Search for the cell housing the specified text and yield its (X, Y) center coordinate. 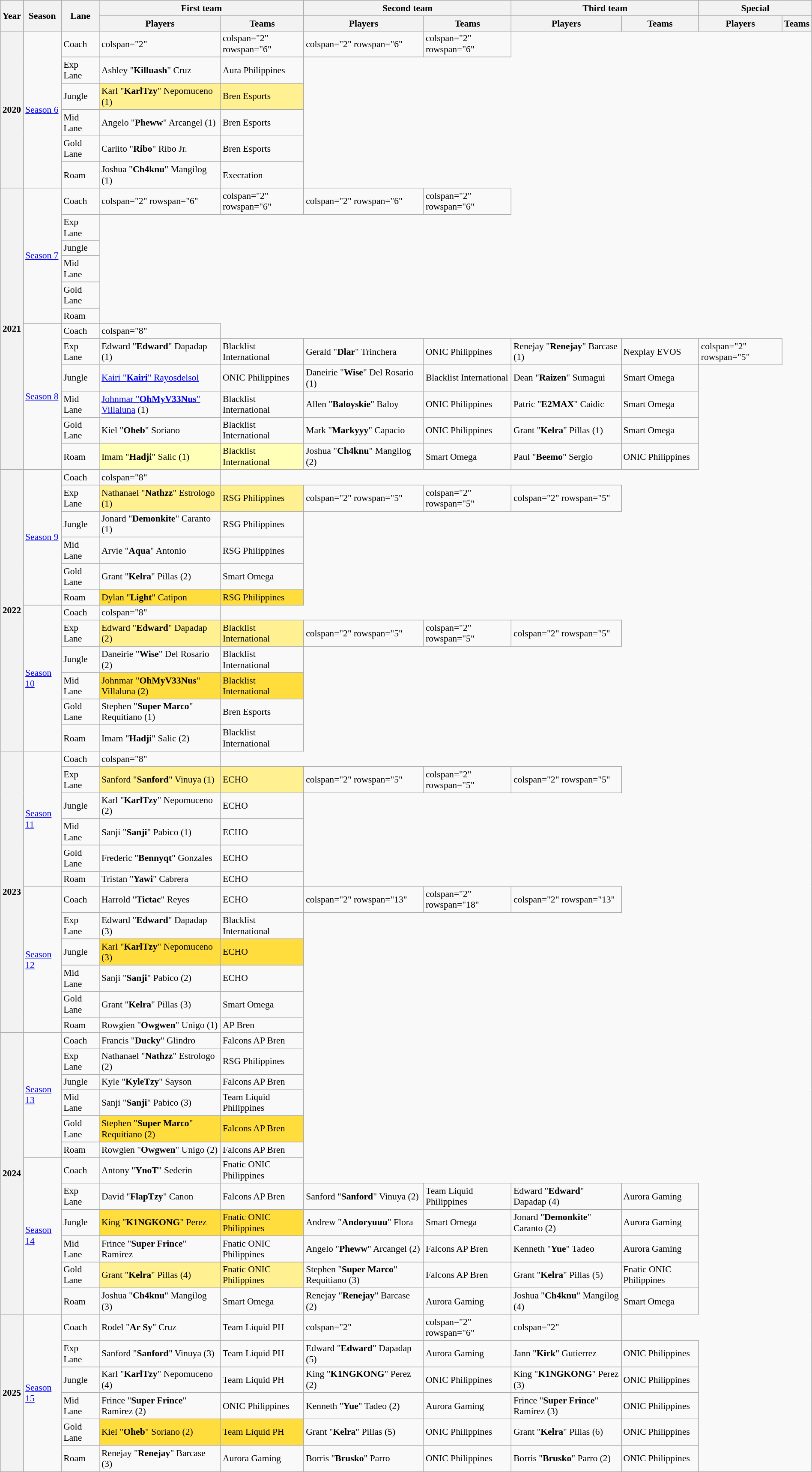
2025 (12, 1393)
Frederic "Bennyqt" Gonzales (160, 858)
2021 (12, 329)
Karl "KarlTzy" Nepomuceno (4) (160, 1380)
King "K1NGKONG" Perez (3) (566, 1380)
Andrew "Andoryuuu" Flora (364, 1223)
Angelo "Pheww" Arcangel (1) (160, 123)
Harrold "Tictac" Reyes (160, 900)
Allen "Baloyskie" Baloy (364, 405)
Karl "KarlTzy" Nepomuceno (2) (160, 806)
Gerald "Dlar" Trinchera (364, 352)
Grant "Kelra" Pillas (3) (160, 1004)
Season 6 (42, 110)
Kyle "KyleTzy" Sayson (160, 1082)
Grant "Kelra" Pillas (1) (566, 430)
Season 9 (42, 537)
Season 7 (42, 256)
Rowgien "Owgwen" Unigo (2) (160, 1150)
Jonard "Demonkite" Caranto (1) (160, 525)
Kiel "Oheb" Soriano (160, 430)
Nathanael "Nathzz" Estrologo (1) (160, 498)
Karl "KarlTzy" Nepomuceno (1) (160, 97)
Frince "Super Frince" Ramirez (2) (160, 1406)
Borris "Brusko" Parro (2) (566, 1459)
Arvie "Aqua" Antonio (160, 550)
Edward "Edward" Dapadap (4) (566, 1196)
Renejay "Renejay" Barcase (3) (160, 1459)
Season 15 (42, 1393)
Carlito "Ribo" Ribo Jr. (160, 149)
Special (755, 8)
Imam "Hadji" Salic (1) (160, 457)
Grant "Kelra" Pillas (6) (566, 1432)
Sanford "Sanford" Vinuya (3) (160, 1353)
Sanford "Sanford" Vinuya (1) (160, 780)
Frince "Super Frince" Ramirez (3) (566, 1406)
Execration (262, 175)
Kairi "Kairi" Rayosdelsol (160, 378)
Season 11 (42, 819)
Joshua "Ch4knu" Mangilog (2) (364, 457)
Nathanael "Nathzz" Estrologo (2) (160, 1061)
Frince "Super Frince" Ramirez (160, 1249)
First team (201, 8)
Imam "Hadji" Salic (2) (160, 738)
Paul "Beemo" Sergio (566, 457)
Rodel "Ar Sy" Cruz (160, 1328)
AP Bren (262, 1025)
Daneirie "Wise" Del Rosario (1) (364, 378)
Nexplay EVOS (660, 352)
Edward "Edward" Dapadap (1) (160, 352)
Stephen "Super Marco" Requitiano (1) (160, 712)
Year (12, 15)
Ashley "Killuash" Cruz (160, 70)
Aura Philippines (262, 70)
colspan="2" rowspan="18" (468, 900)
2024 (12, 1173)
Season (42, 15)
Joshua "Ch4knu" Mangilog (3) (160, 1301)
Stephen "Super Marco" Requitiano (3) (364, 1275)
Dylan "Light" Catipon (160, 597)
Francis "Ducky" Glindro (160, 1040)
Season 13 (42, 1095)
Rowgien "Owgwen" Unigo (1) (160, 1025)
Johnmar "OhMyV33Nus" Villaluna (1) (160, 405)
Daneirie "Wise" Del Rosario (2) (160, 660)
Edward "Edward" Dapadap (5) (364, 1353)
Season 10 (42, 678)
Renejay "Renejay" Barcase (2) (364, 1301)
2022 (12, 610)
Renejay "Renejay" Barcase (1) (566, 352)
Joshua "Ch4knu" Mangilog (4) (566, 1301)
Patric "E2MAX" Caidic (566, 405)
Borris "Brusko" Parro (364, 1459)
King "K1NGKONG" Perez (160, 1223)
Edward "Edward" Dapadap (3) (160, 926)
Antony "YnoT" Sederin (160, 1170)
Sanford "Sanford" Vinuya (2) (364, 1196)
Grant "Kelra" Pillas (4) (160, 1275)
Jonard "Demonkite" Caranto (2) (566, 1223)
Johnmar "OhMyV33Nus" Villaluna (2) (160, 686)
Season 12 (42, 960)
2020 (12, 110)
Second team (408, 8)
Karl "KarlTzy" Nepomuceno (3) (160, 952)
Jann "Kirk" Gutierrez (566, 1353)
Sanji "Sanji" Pabico (2) (160, 978)
Kenneth "Yue" Tadeo (566, 1249)
Tristan "Yawi" Cabrera (160, 879)
Lane (81, 15)
Third team (605, 8)
David "FlapTzy" Canon (160, 1196)
Sanji "Sanji" Pabico (1) (160, 832)
Kenneth "Yue" Tadeo (2) (364, 1406)
Sanji "Sanji" Pabico (3) (160, 1103)
Angelo "Pheww" Arcangel (2) (364, 1249)
Edward "Edward" Dapadap (2) (160, 633)
Stephen "Super Marco" Requitiano (2) (160, 1129)
Joshua "Ch4knu" Mangilog (1) (160, 175)
King "K1NGKONG" Perez (2) (364, 1380)
2023 (12, 892)
Kiel "Oheb" Soriano (2) (160, 1432)
Grant "Kelra" Pillas (2) (160, 577)
Mark "Markyyy" Capacio (364, 430)
Season 14 (42, 1236)
Season 8 (42, 397)
Dean "Raizen" Sumagui (566, 378)
